Return (X, Y) of the center of cell containing provided text 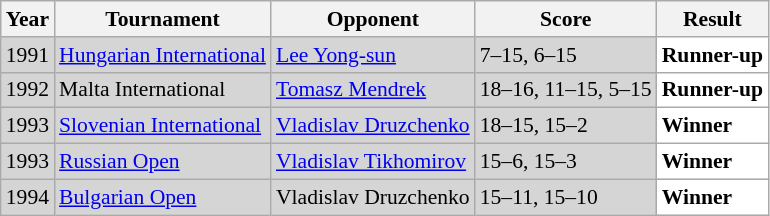
Score (566, 19)
Tomasz Mendrek (373, 90)
15–11, 15–10 (566, 197)
Opponent (373, 19)
Tournament (162, 19)
Lee Yong-sun (373, 55)
Result (712, 19)
Slovenian International (162, 126)
Year (28, 19)
1991 (28, 55)
Russian Open (162, 162)
15–6, 15–3 (566, 162)
Malta International (162, 90)
1992 (28, 90)
1994 (28, 197)
Bulgarian Open (162, 197)
18–16, 11–15, 5–15 (566, 90)
Hungarian International (162, 55)
7–15, 6–15 (566, 55)
Vladislav Tikhomirov (373, 162)
18–15, 15–2 (566, 126)
